Find where the given text appears and provide that cell's center as [X, Y] coordinate. 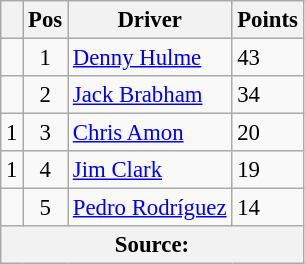
43 [268, 58]
Pedro Rodríguez [150, 208]
Jim Clark [150, 170]
Driver [150, 20]
Pos [46, 20]
3 [46, 133]
14 [268, 208]
4 [46, 170]
Points [268, 20]
Jack Brabham [150, 95]
Chris Amon [150, 133]
20 [268, 133]
5 [46, 208]
2 [46, 95]
Source: [152, 245]
Denny Hulme [150, 58]
19 [268, 170]
34 [268, 95]
